Provide the (x, y) coordinate of the cell's center where the given text is located.  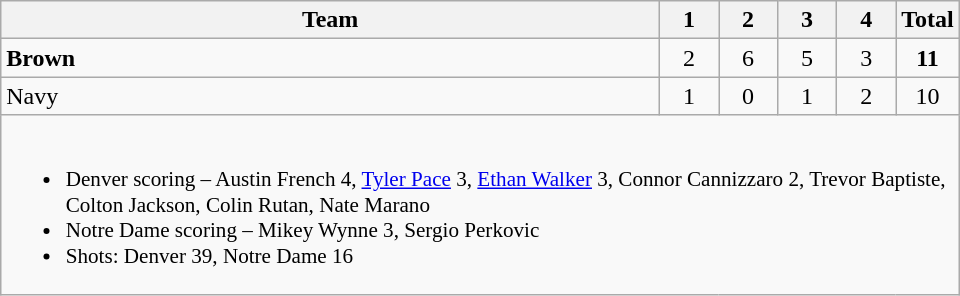
Team (330, 20)
Navy (330, 96)
Total (928, 20)
0 (748, 96)
11 (928, 58)
6 (748, 58)
Brown (330, 58)
4 (866, 20)
10 (928, 96)
5 (808, 58)
